Pinpoint the cell where the given text exists, returning its (X, Y) midpoint coordinate. 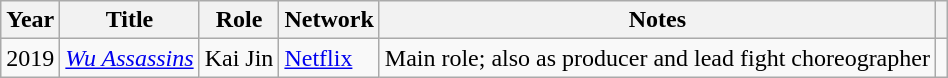
Notes (657, 20)
Year (30, 20)
2019 (30, 58)
Main role; also as producer and lead fight choreographer (657, 58)
Role (239, 20)
Netflix (329, 58)
Network (329, 20)
Wu Assassins (130, 58)
Title (130, 20)
Kai Jin (239, 58)
